Extract the (X, Y) coordinate from the center of the cell holding the provided text.  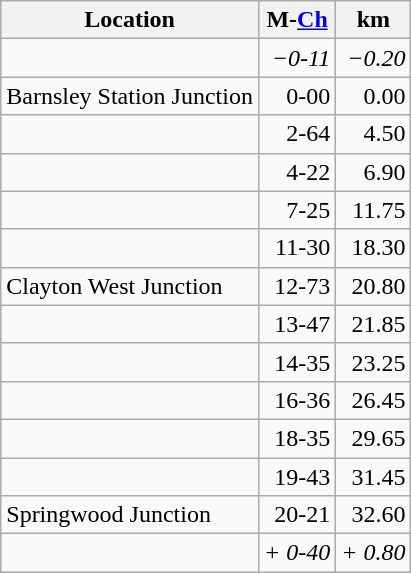
32.60 (374, 515)
23.25 (374, 362)
11-30 (296, 248)
Clayton West Junction (130, 286)
31.45 (374, 477)
29.65 (374, 438)
4-22 (296, 172)
18-35 (296, 438)
Location (130, 20)
M-Ch (296, 20)
6.90 (374, 172)
20.80 (374, 286)
18.30 (374, 248)
Springwood Junction (130, 515)
20-21 (296, 515)
km (374, 20)
7-25 (296, 210)
12-73 (296, 286)
Barnsley Station Junction (130, 96)
4.50 (374, 134)
0.00 (374, 96)
+ 0-40 (296, 553)
−0.20 (374, 58)
21.85 (374, 324)
13-47 (296, 324)
19-43 (296, 477)
2-64 (296, 134)
14-35 (296, 362)
26.45 (374, 400)
0-00 (296, 96)
−0-11 (296, 58)
16-36 (296, 400)
+ 0.80 (374, 553)
11.75 (374, 210)
